Return (x, y) of the center of cell containing provided text 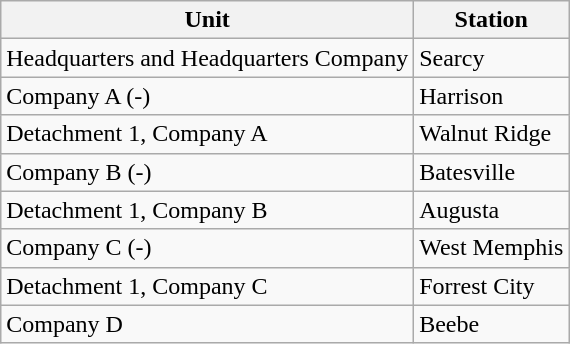
Harrison (492, 96)
Detachment 1, Company C (208, 286)
Augusta (492, 210)
West Memphis (492, 248)
Unit (208, 20)
Station (492, 20)
Batesville (492, 172)
Detachment 1, Company A (208, 134)
Detachment 1, Company B (208, 210)
Company D (208, 324)
Forrest City (492, 286)
Beebe (492, 324)
Company A (-) (208, 96)
Company C (-) (208, 248)
Company B (-) (208, 172)
Searcy (492, 58)
Headquarters and Headquarters Company (208, 58)
Walnut Ridge (492, 134)
